Scan for the cell matching the given text and deliver its (X, Y) coordinate at center. 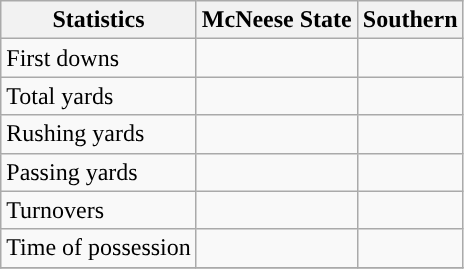
Turnovers (99, 210)
First downs (99, 58)
Time of possession (99, 248)
Rushing yards (99, 134)
Total yards (99, 96)
Passing yards (99, 172)
Southern (410, 20)
McNeese State (276, 20)
Statistics (99, 20)
